Detect which cell encompasses the target text, then output its (X, Y) center coordinate. 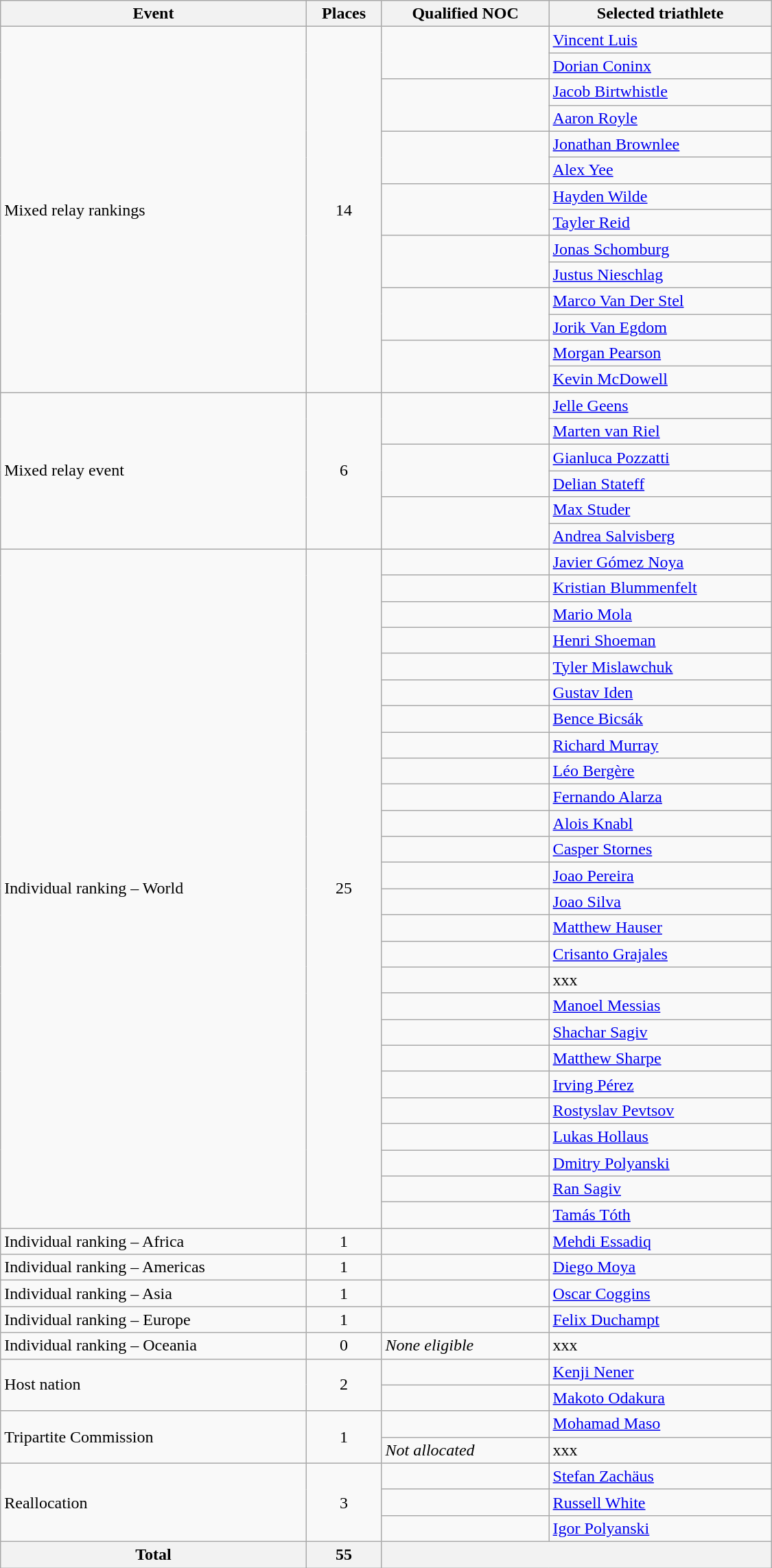
Jorik Van Egdom (660, 327)
Marco Van Der Stel (660, 301)
Event (154, 14)
Javier Gómez Noya (660, 562)
Tayler Reid (660, 222)
Tyler Mislawchuk (660, 666)
Kevin McDowell (660, 379)
Léo Bergère (660, 771)
Stefan Zachäus (660, 1476)
Mixed relay event (154, 471)
Jacob Birtwhistle (660, 92)
Host nation (154, 1385)
Marten van Riel (660, 432)
Bence Bicsák (660, 718)
None eligible (465, 1346)
Aaron Royle (660, 118)
14 (344, 210)
2 (344, 1385)
Richard Murray (660, 745)
Russell White (660, 1502)
Casper Stornes (660, 850)
Henri Shoeman (660, 640)
Individual ranking – Africa (154, 1241)
Individual ranking – Europe (154, 1320)
Igor Polyanski (660, 1528)
Joao Pereira (660, 876)
Delian Stateff (660, 484)
Mohamad Maso (660, 1424)
Justus Nieschlag (660, 274)
Crisanto Grajales (660, 954)
Individual ranking – World (154, 889)
Lukas Hollaus (660, 1136)
Mixed relay rankings (154, 210)
25 (344, 889)
Jonathan Brownlee (660, 144)
Diego Moya (660, 1267)
Jelle Geens (660, 406)
Mehdi Essadiq (660, 1241)
Oscar Coggins (660, 1294)
0 (344, 1346)
Manoel Messias (660, 1006)
Total (154, 1554)
Hayden Wilde (660, 196)
Vincent Luis (660, 40)
Shachar Sagiv (660, 1032)
Tamás Tóth (660, 1215)
Rostyslav Pevtsov (660, 1110)
Matthew Sharpe (660, 1058)
Kristian Blummenfelt (660, 588)
55 (344, 1554)
Gustav Iden (660, 692)
Reallocation (154, 1502)
Felix Duchampt (660, 1320)
Irving Pérez (660, 1084)
Max Studer (660, 510)
Makoto Odakura (660, 1398)
Alois Knabl (660, 823)
Tripartite Commission (154, 1437)
Places (344, 14)
Joao Silva (660, 902)
Dmitry Polyanski (660, 1163)
Mario Mola (660, 614)
Selected triathlete (660, 14)
Individual ranking – Americas (154, 1267)
Gianluca Pozzatti (660, 458)
Not allocated (465, 1450)
3 (344, 1502)
Kenji Nener (660, 1372)
Individual ranking – Asia (154, 1294)
6 (344, 471)
Dorian Coninx (660, 66)
Individual ranking – Oceania (154, 1346)
Andrea Salvisberg (660, 536)
Qualified NOC (465, 14)
Fernando Alarza (660, 797)
Alex Yee (660, 170)
Morgan Pearson (660, 353)
Ran Sagiv (660, 1189)
Jonas Schomburg (660, 248)
Matthew Hauser (660, 928)
